Capture the cell that displays the provided text and extract its (X, Y) central coordinate. 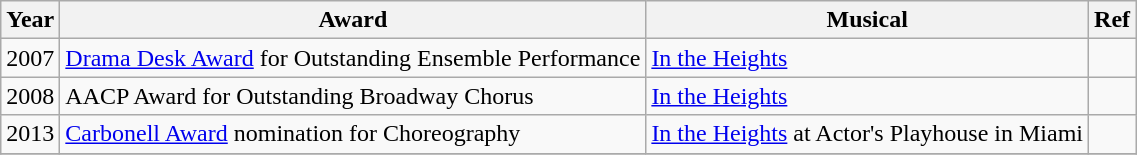
AACP Award for Outstanding Broadway Chorus (353, 96)
In the Heights at Actor's Playhouse in Miami (868, 134)
Ref (1112, 20)
Year (30, 20)
Carbonell Award nomination for Choreography (353, 134)
2007 (30, 58)
2008 (30, 96)
2013 (30, 134)
Drama Desk Award for Outstanding Ensemble Performance (353, 58)
Musical (868, 20)
Award (353, 20)
